Identify which cell holds the provided text, then report its (x, y) central coordinate. 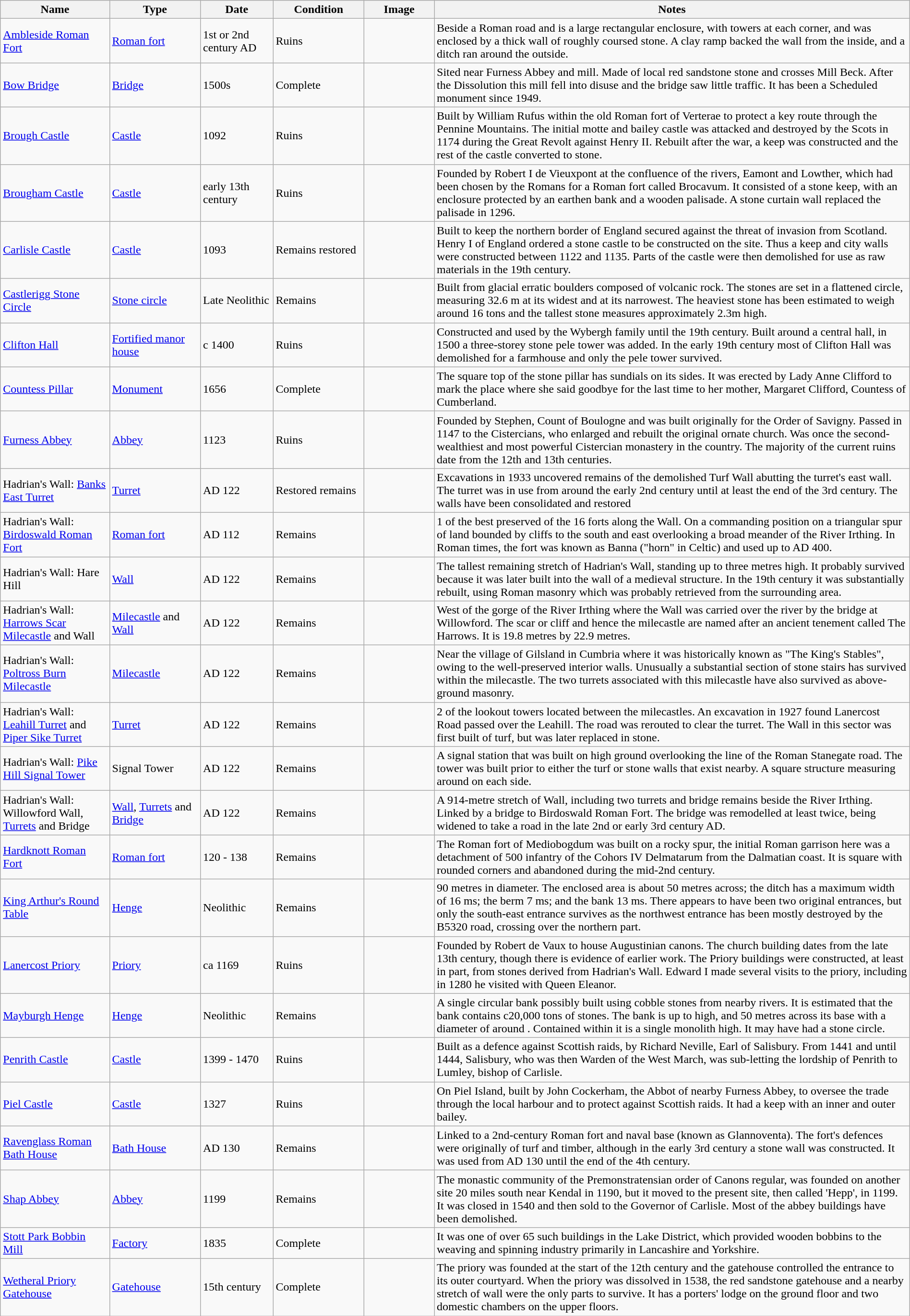
Hadrian's Wall: Poltross Burn Milecastle (55, 674)
Piel Castle (55, 1104)
Shap Abbey (55, 1198)
Furness Abbey (55, 440)
Stone circle (155, 301)
Stott Park Bobbin Mill (55, 1243)
ca 1169 (237, 965)
Ravenglass Roman Bath House (55, 1148)
Hardknott Roman Fort (55, 857)
Hadrian's Wall: Hare Hill (55, 579)
Penrith Castle (55, 1060)
Monument (155, 389)
Priory (155, 965)
Hadrian's Wall: Birdoswald Roman Fort (55, 534)
1327 (237, 1104)
early 13th century (237, 193)
Date (237, 10)
1199 (237, 1198)
Notes (672, 10)
Signal Tower (155, 769)
Hadrian's Wall: Pike Hill Signal Tower (55, 769)
Clifton Hall (55, 345)
Remains restored (319, 250)
Bath House (155, 1148)
1093 (237, 250)
1123 (237, 440)
Type (155, 10)
Wall, Turrets and Bridge (155, 813)
Gatehouse (155, 1287)
Factory (155, 1243)
Bridge (155, 85)
Fortified manor house (155, 345)
Image (399, 10)
1092 (237, 135)
c 1400 (237, 345)
Carlisle Castle (55, 250)
Wall (155, 579)
Hadrian's Wall: Harrows Scar Milecastle and Wall (55, 623)
15th century (237, 1287)
1500s (237, 85)
1656 (237, 389)
Brough Castle (55, 135)
AD 112 (237, 534)
Hadrian's Wall: Leahill Turret and Piper Sike Turret (55, 724)
Name (55, 10)
1st or 2nd century AD (237, 41)
1399 - 1470 (237, 1060)
Ambleside Roman Fort (55, 41)
Wetheral Priory Gatehouse (55, 1287)
Milecastle and Wall (155, 623)
Milecastle (155, 674)
120 - 138 (237, 857)
Mayburgh Henge (55, 1015)
Hadrian's Wall: Banks East Turret (55, 490)
AD 130 (237, 1148)
Countess Pillar (55, 389)
King Arthur's Round Table (55, 907)
Condition (319, 10)
Late Neolithic (237, 301)
Brougham Castle (55, 193)
Lanercost Priory (55, 965)
1835 (237, 1243)
Restored remains (319, 490)
Bow Bridge (55, 85)
Hadrian's Wall: Willowford Wall, Turrets and Bridge (55, 813)
Castlerigg Stone Circle (55, 301)
